Search for the cell housing the specified text and yield its [X, Y] center coordinate. 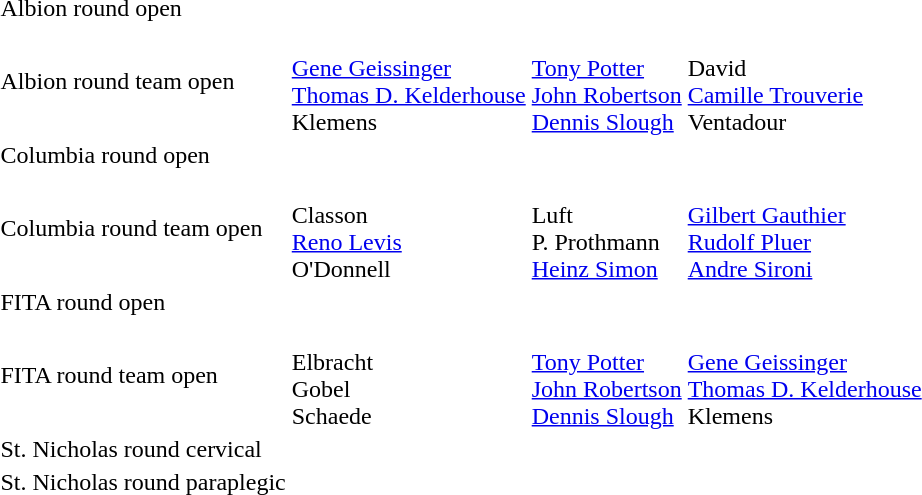
Classon Reno Levis O'Donnell [408, 228]
Gene Geissinger Thomas D. Kelderhouse Klemens [408, 82]
Elbracht Gobel Schaede [408, 376]
Luft P. Prothmann Heinz Simon [606, 228]
